Identify which cell holds the provided text, then report its [x, y] central coordinate. 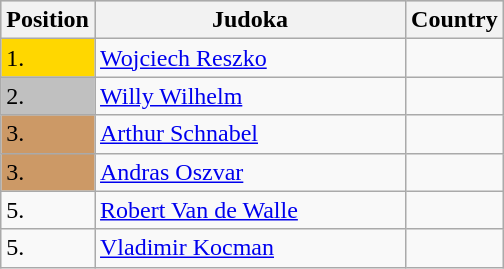
Judoka [250, 20]
1. [48, 58]
Vladimir Kocman [250, 248]
2. [48, 96]
Country [455, 20]
Wojciech Reszko [250, 58]
Robert Van de Walle [250, 210]
Willy Wilhelm [250, 96]
Andras Oszvar [250, 172]
Arthur Schnabel [250, 134]
Position [48, 20]
